Return the (x, y) coordinate for the center point of the cell that contains the specified text.  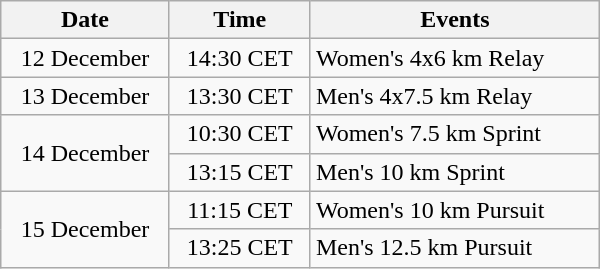
Men's 12.5 km Pursuit (454, 248)
14:30 CET (240, 58)
13 December (85, 96)
Time (240, 20)
13:30 CET (240, 96)
13:15 CET (240, 172)
13:25 CET (240, 248)
11:15 CET (240, 210)
12 December (85, 58)
Events (454, 20)
10:30 CET (240, 134)
Men's 10 km Sprint (454, 172)
Women's 7.5 km Sprint (454, 134)
Women's 4x6 km Relay (454, 58)
14 December (85, 153)
Date (85, 20)
15 December (85, 229)
Men's 4x7.5 km Relay (454, 96)
Women's 10 km Pursuit (454, 210)
